For the text-containing cell, return its midpoint in (X, Y) coordinate format. 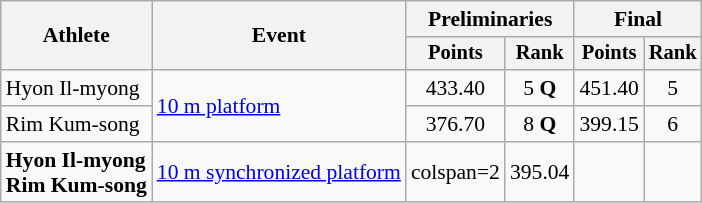
451.40 (608, 88)
395.04 (540, 172)
376.70 (456, 124)
399.15 (608, 124)
Hyon Il-myong (76, 88)
Event (279, 36)
5 Q (540, 88)
Rim Kum-song (76, 124)
8 Q (540, 124)
6 (673, 124)
10 m platform (279, 106)
Hyon Il-myongRim Kum-song (76, 172)
10 m synchronized platform (279, 172)
colspan=2 (456, 172)
Final (638, 19)
Preliminaries (490, 19)
433.40 (456, 88)
5 (673, 88)
Athlete (76, 36)
